Return [X, Y] of the center of cell containing provided text 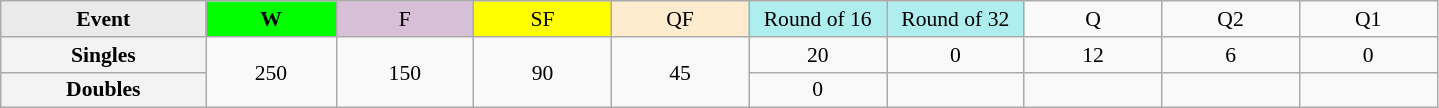
W [271, 19]
SF [543, 19]
45 [680, 72]
Round of 16 [818, 19]
Q2 [1231, 19]
QF [680, 19]
F [405, 19]
6 [1231, 55]
Q [1093, 19]
Singles [104, 55]
20 [818, 55]
90 [543, 72]
12 [1093, 55]
150 [405, 72]
Doubles [104, 90]
Round of 32 [955, 19]
Event [104, 19]
Q1 [1368, 19]
250 [271, 72]
